Capture the cell that displays the provided text and extract its (x, y) central coordinate. 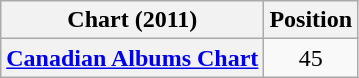
Canadian Albums Chart (132, 58)
45 (311, 58)
Position (311, 20)
Chart (2011) (132, 20)
